Scan for the cell matching the given text and deliver its (X, Y) coordinate at center. 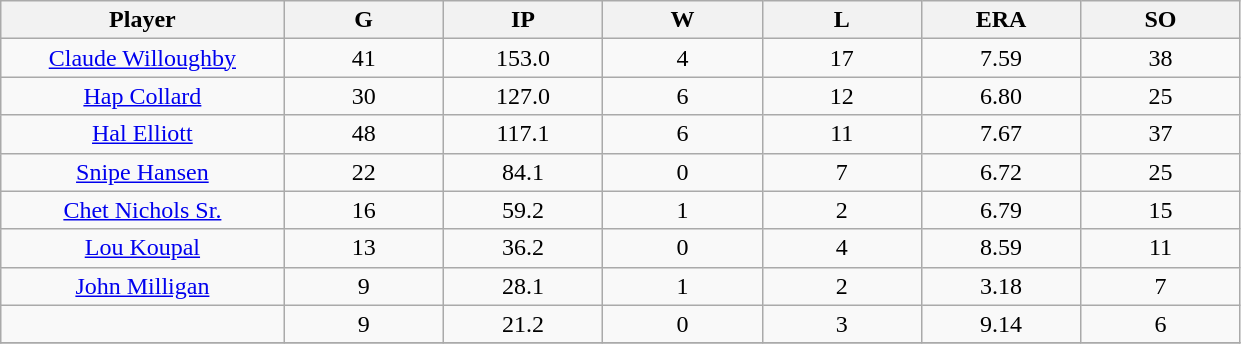
37 (1160, 134)
13 (364, 248)
36.2 (522, 248)
9.14 (1000, 324)
12 (842, 96)
41 (364, 58)
17 (842, 58)
IP (522, 20)
7.67 (1000, 134)
84.1 (522, 172)
127.0 (522, 96)
6.80 (1000, 96)
3.18 (1000, 286)
ERA (1000, 20)
6.79 (1000, 210)
16 (364, 210)
Lou Koupal (142, 248)
59.2 (522, 210)
W (682, 20)
Hal Elliott (142, 134)
30 (364, 96)
38 (1160, 58)
8.59 (1000, 248)
117.1 (522, 134)
7.59 (1000, 58)
Claude Willoughby (142, 58)
21.2 (522, 324)
Player (142, 20)
153.0 (522, 58)
L (842, 20)
Chet Nichols Sr. (142, 210)
G (364, 20)
Hap Collard (142, 96)
3 (842, 324)
48 (364, 134)
Snipe Hansen (142, 172)
22 (364, 172)
SO (1160, 20)
6.72 (1000, 172)
28.1 (522, 286)
15 (1160, 210)
John Milligan (142, 286)
